Detect which cell encompasses the target text, then output its [X, Y] center coordinate. 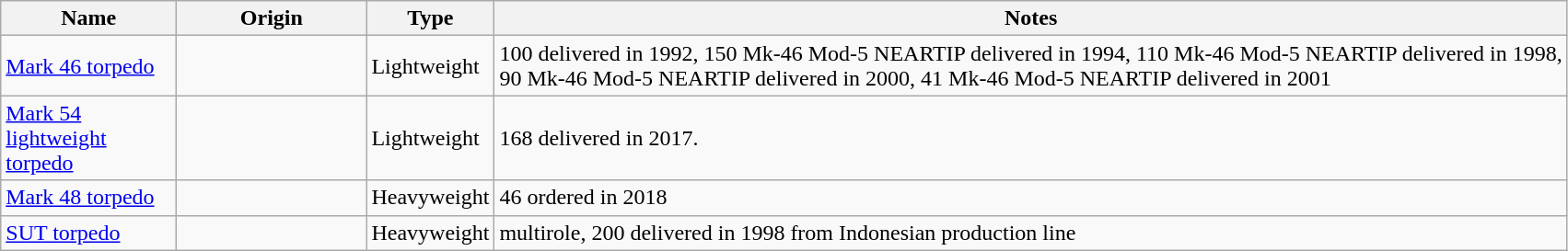
Type [431, 18]
Mark 54 lightweight torpedo [88, 138]
Mark 46 torpedo [88, 66]
46 ordered in 2018 [1031, 198]
168 delivered in 2017. [1031, 138]
SUT torpedo [88, 233]
Notes [1031, 18]
multirole, 200 delivered in 1998 from Indonesian production line [1031, 233]
Origin [272, 18]
Mark 48 torpedo [88, 198]
Name [88, 18]
